Identify which cell holds the provided text, then report its (x, y) central coordinate. 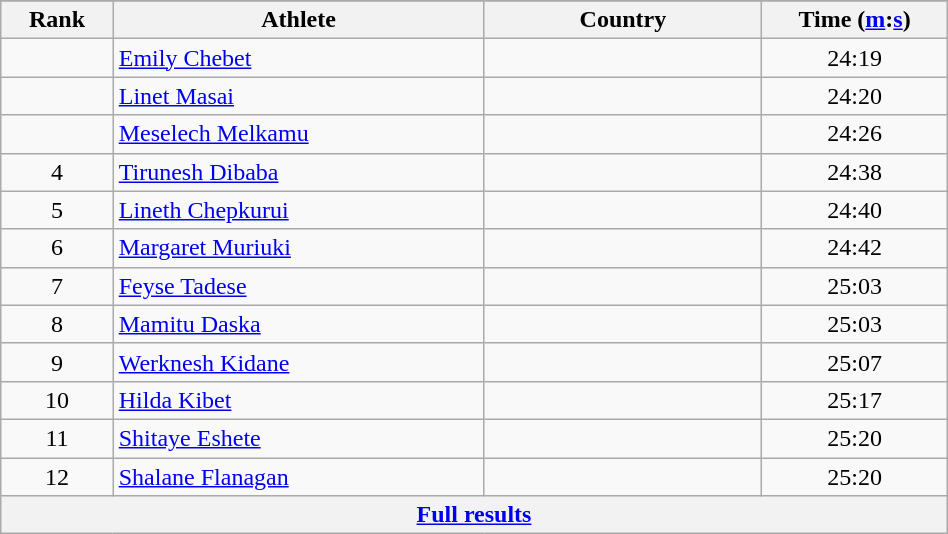
9 (57, 362)
Hilda Kibet (298, 400)
Feyse Tadese (298, 286)
Shitaye Eshete (298, 438)
24:19 (854, 58)
Rank (57, 20)
6 (57, 248)
12 (57, 477)
24:20 (854, 96)
25:07 (854, 362)
5 (57, 210)
Athlete (298, 20)
Margaret Muriuki (298, 248)
Time (m:s) (854, 20)
24:26 (854, 134)
Shalane Flanagan (298, 477)
7 (57, 286)
Country (623, 20)
Meselech Melkamu (298, 134)
Mamitu Daska (298, 324)
Full results (474, 515)
10 (57, 400)
24:42 (854, 248)
24:40 (854, 210)
8 (57, 324)
4 (57, 172)
Lineth Chepkurui (298, 210)
24:38 (854, 172)
Linet Masai (298, 96)
11 (57, 438)
Emily Chebet (298, 58)
25:17 (854, 400)
Werknesh Kidane (298, 362)
Tirunesh Dibaba (298, 172)
